Return [x, y] of the center of cell containing provided text 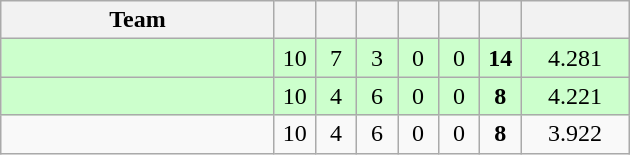
14 [500, 58]
3 [376, 58]
4.281 [576, 58]
7 [336, 58]
3.922 [576, 134]
Team [138, 20]
4.221 [576, 96]
